Return (x, y) of the center of cell containing provided text 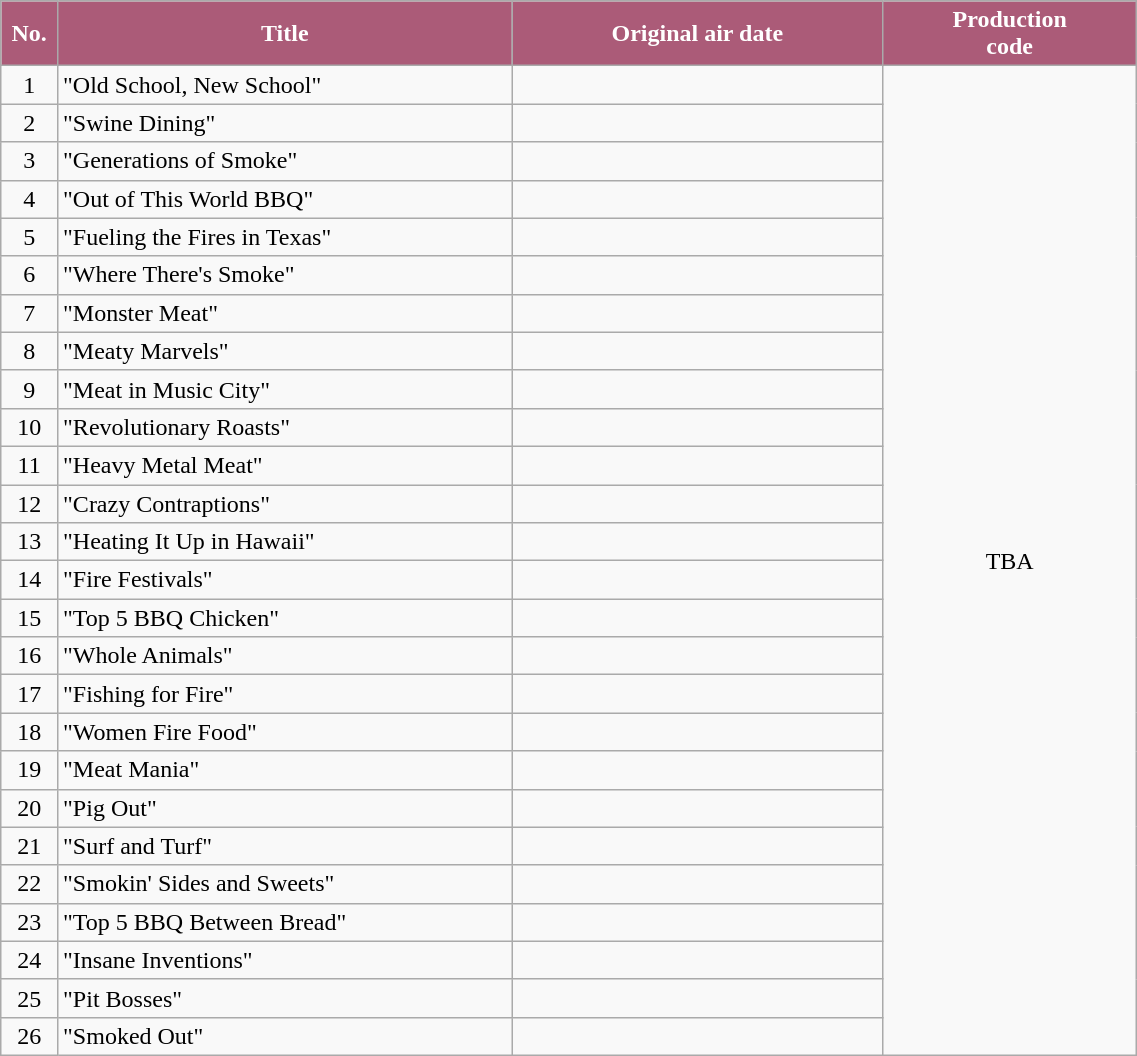
4 (30, 199)
"Meaty Marvels" (285, 351)
"Women Fire Food" (285, 732)
"Old School, New School" (285, 85)
"Revolutionary Roasts" (285, 427)
"Heating It Up in Hawaii" (285, 542)
"Generations of Smoke" (285, 161)
3 (30, 161)
1 (30, 85)
24 (30, 960)
13 (30, 542)
20 (30, 808)
"Where There's Smoke" (285, 275)
"Top 5 BBQ Between Bread" (285, 922)
"Pit Bosses" (285, 998)
No. (30, 34)
"Top 5 BBQ Chicken" (285, 618)
"Whole Animals" (285, 656)
"Crazy Contraptions" (285, 503)
23 (30, 922)
5 (30, 237)
22 (30, 884)
"Surf and Turf" (285, 846)
10 (30, 427)
TBA (1010, 561)
21 (30, 846)
Title (285, 34)
"Fueling the Fires in Texas" (285, 237)
17 (30, 694)
12 (30, 503)
"Meat Mania" (285, 770)
26 (30, 1036)
"Swine Dining" (285, 123)
"Monster Meat" (285, 313)
"Out of This World BBQ" (285, 199)
16 (30, 656)
6 (30, 275)
9 (30, 389)
"Fire Festivals" (285, 580)
11 (30, 465)
"Meat in Music City" (285, 389)
7 (30, 313)
25 (30, 998)
14 (30, 580)
2 (30, 123)
Original air date (698, 34)
19 (30, 770)
"Fishing for Fire" (285, 694)
"Smokin' Sides and Sweets" (285, 884)
Productioncode (1010, 34)
15 (30, 618)
"Smoked Out" (285, 1036)
"Insane Inventions" (285, 960)
8 (30, 351)
"Heavy Metal Meat" (285, 465)
18 (30, 732)
"Pig Out" (285, 808)
